Search for the cell housing the specified text and yield its (x, y) center coordinate. 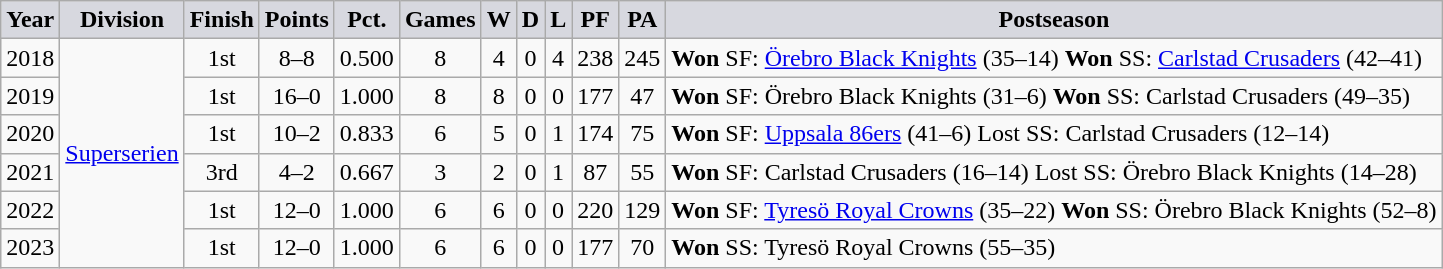
245 (642, 58)
2 (498, 172)
2021 (30, 172)
Year (30, 20)
Finish (222, 20)
D (530, 20)
Superserien (122, 153)
Won SF: Carlstad Crusaders (16–14) Lost SS: Örebro Black Knights (14–28) (1054, 172)
2019 (30, 96)
Won SF: Uppsala 86ers (41–6) Lost SS: Carlstad Crusaders (12–14) (1054, 134)
Games (440, 20)
W (498, 20)
2022 (30, 210)
70 (642, 248)
174 (596, 134)
0.833 (366, 134)
Postseason (1054, 20)
3 (440, 172)
PA (642, 20)
L (558, 20)
75 (642, 134)
5 (498, 134)
Division (122, 20)
10–2 (296, 134)
129 (642, 210)
0.667 (366, 172)
16–0 (296, 96)
Won SS: Tyresö Royal Crowns (55–35) (1054, 248)
87 (596, 172)
238 (596, 58)
4–2 (296, 172)
2018 (30, 58)
Won SF: Örebro Black Knights (35–14) Won SS: Carlstad Crusaders (42–41) (1054, 58)
47 (642, 96)
PF (596, 20)
Points (296, 20)
55 (642, 172)
0.500 (366, 58)
Won SF: Örebro Black Knights (31–6) Won SS: Carlstad Crusaders (49–35) (1054, 96)
8–8 (296, 58)
Pct. (366, 20)
2023 (30, 248)
220 (596, 210)
Won SF: Tyresö Royal Crowns (35–22) Won SS: Örebro Black Knights (52–8) (1054, 210)
2020 (30, 134)
3rd (222, 172)
